Provide the [X, Y] coordinate of the cell's center where the given text is located.  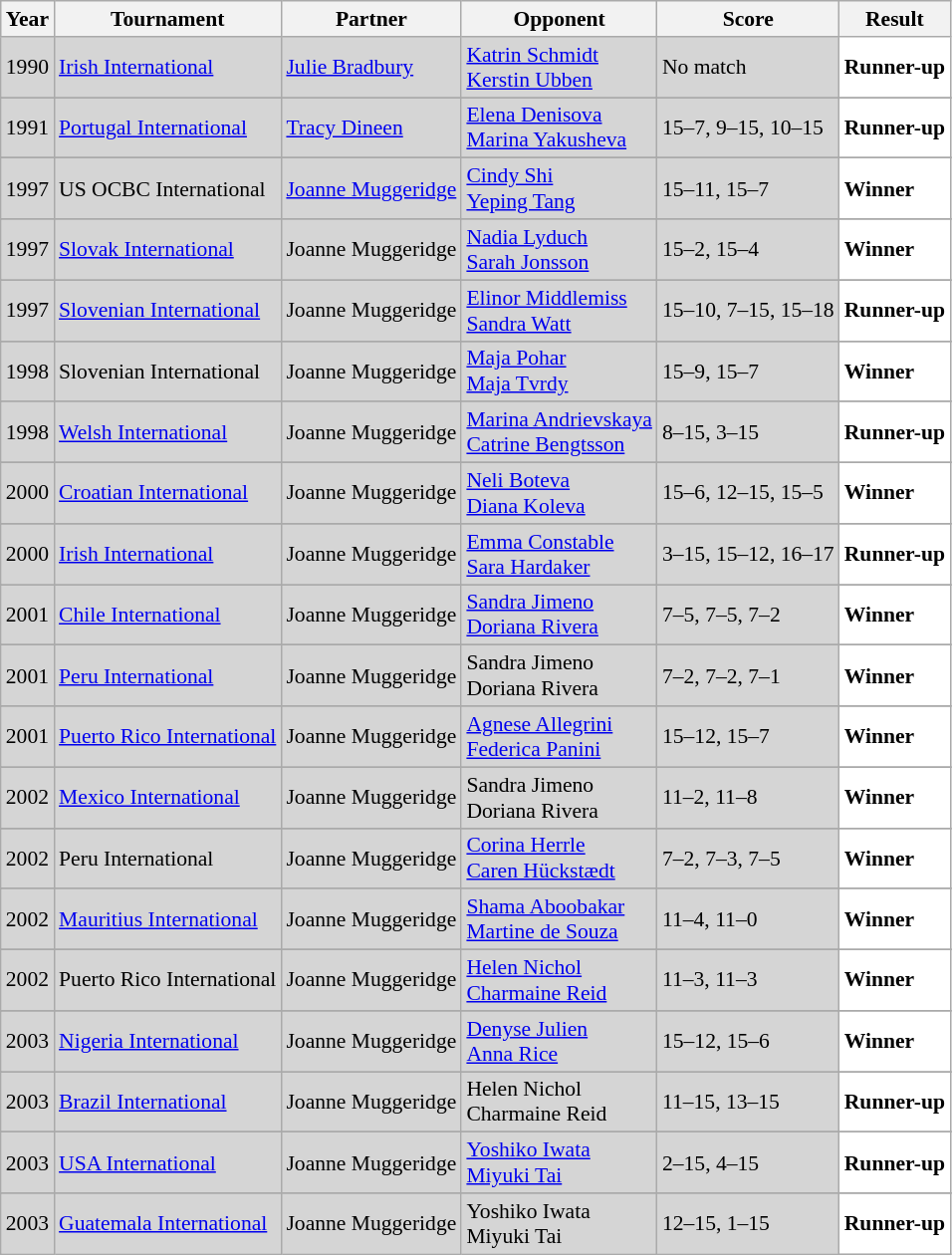
Julie Bradbury [370, 68]
Elinor Middlemiss Sandra Watt [560, 311]
12–15, 1–15 [749, 1223]
7–2, 7–3, 7–5 [749, 859]
7–5, 7–5, 7–2 [749, 616]
15–7, 9–15, 10–15 [749, 127]
Score [749, 19]
15–11, 15–7 [749, 189]
Marina Andrievskaya Catrine Bengtsson [560, 432]
15–6, 12–15, 15–5 [749, 494]
Chile International [167, 616]
Shama Aboobakar Martine de Souza [560, 920]
Maja Pohar Maja Tvrdy [560, 371]
8–15, 3–15 [749, 432]
Emma Constable Sara Hardaker [560, 554]
1990 [28, 68]
1991 [28, 127]
Elena Denisova Marina Yakusheva [560, 127]
Result [894, 19]
15–9, 15–7 [749, 371]
15–12, 15–6 [749, 1042]
15–12, 15–7 [749, 737]
Opponent [560, 19]
15–2, 15–4 [749, 249]
11–3, 11–3 [749, 980]
No match [749, 68]
3–15, 15–12, 16–17 [749, 554]
Mauritius International [167, 920]
USA International [167, 1163]
15–10, 7–15, 15–18 [749, 311]
Tournament [167, 19]
Tracy Dineen [370, 127]
11–4, 11–0 [749, 920]
US OCBC International [167, 189]
2–15, 4–15 [749, 1163]
Year [28, 19]
Corina Herrle Caren Hückstædt [560, 859]
Nadia Lyduch Sarah Jonsson [560, 249]
Agnese Allegrini Federica Panini [560, 737]
11–15, 13–15 [749, 1102]
Slovak International [167, 249]
Welsh International [167, 432]
Guatemala International [167, 1223]
Mexico International [167, 797]
Katrin Schmidt Kerstin Ubben [560, 68]
Nigeria International [167, 1042]
Croatian International [167, 494]
Neli Boteva Diana Koleva [560, 494]
11–2, 11–8 [749, 797]
Brazil International [167, 1102]
Denyse Julien Anna Rice [560, 1042]
Cindy Shi Yeping Tang [560, 189]
Partner [370, 19]
7–2, 7–2, 7–1 [749, 675]
Portugal International [167, 127]
